Search for the cell housing the specified text and yield its (x, y) center coordinate. 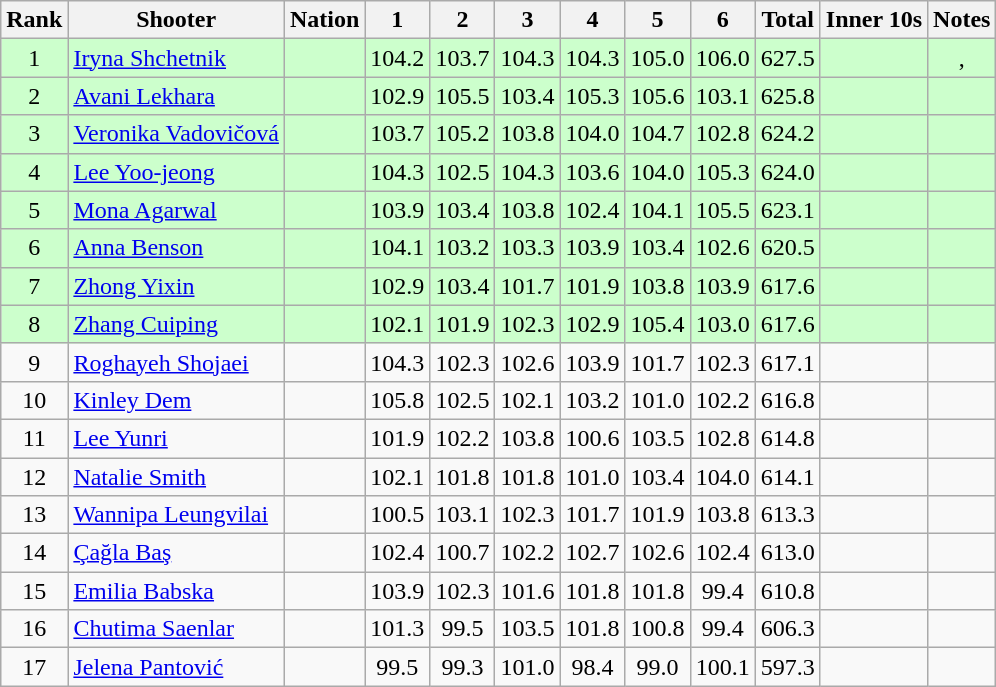
101.6 (528, 591)
102.7 (592, 553)
Natalie Smith (176, 477)
610.8 (788, 591)
101.3 (398, 629)
100.6 (592, 438)
Total (788, 20)
Lee Yunri (176, 438)
Chutima Saenlar (176, 629)
100.7 (462, 553)
616.8 (788, 400)
105.6 (658, 96)
10 (34, 400)
Zhang Cuiping (176, 324)
99.3 (462, 667)
Avani Lekhara (176, 96)
Lee Yoo-jeong (176, 172)
17 (34, 667)
Kinley Dem (176, 400)
Shooter (176, 20)
Inner 10s (874, 20)
Iryna Shchetnik (176, 58)
14 (34, 553)
Zhong Yixin (176, 286)
Rank (34, 20)
99.0 (658, 667)
597.3 (788, 667)
Veronika Vadovičová (176, 134)
100.1 (722, 667)
12 (34, 477)
624.0 (788, 172)
9 (34, 362)
7 (34, 286)
623.1 (788, 210)
613.0 (788, 553)
620.5 (788, 248)
11 (34, 438)
98.4 (592, 667)
103.6 (592, 172)
106.0 (722, 58)
614.8 (788, 438)
105.4 (658, 324)
613.3 (788, 515)
15 (34, 591)
100.8 (658, 629)
617.1 (788, 362)
8 (34, 324)
104.2 (398, 58)
16 (34, 629)
105.0 (658, 58)
103.3 (528, 248)
625.8 (788, 96)
105.8 (398, 400)
, (962, 58)
606.3 (788, 629)
104.7 (658, 134)
614.1 (788, 477)
Jelena Pantović (176, 667)
13 (34, 515)
Nation (324, 20)
Emilia Babska (176, 591)
100.5 (398, 515)
Anna Benson (176, 248)
Roghayeh Shojaei (176, 362)
Mona Agarwal (176, 210)
105.2 (462, 134)
103.0 (722, 324)
Notes (962, 20)
627.5 (788, 58)
Çağla Baş (176, 553)
624.2 (788, 134)
Wannipa Leungvilai (176, 515)
